Return the [X, Y] coordinate for the center point of the cell that contains the specified text.  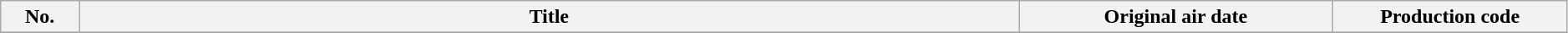
Original air date [1176, 17]
No. [40, 17]
Title [550, 17]
Production code [1450, 17]
